Output the [x, y] coordinate of the center of the cell containing the given text.  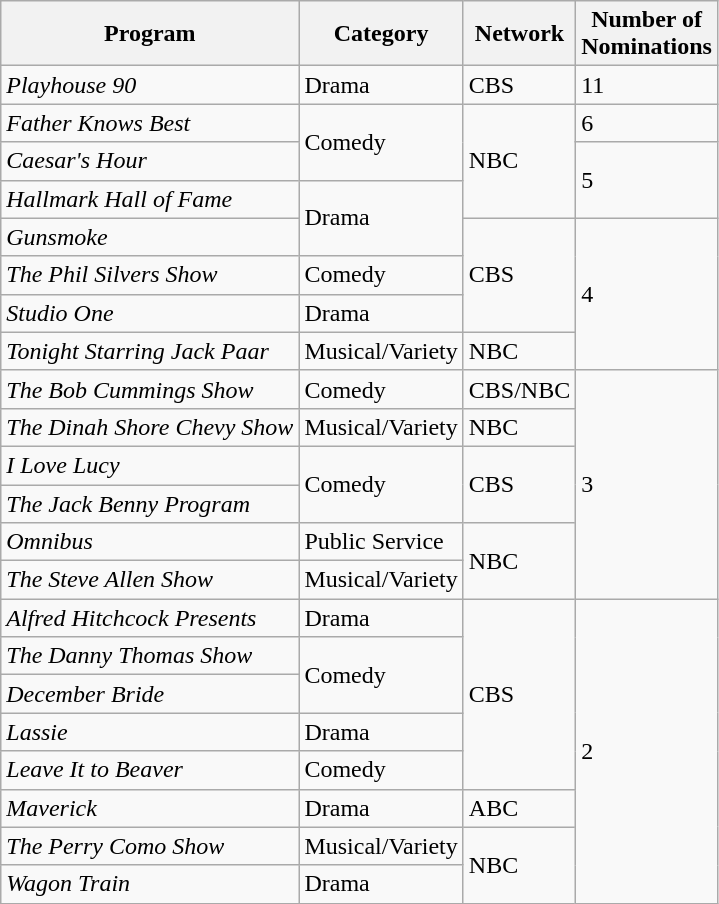
Leave It to Beaver [150, 770]
11 [647, 85]
The Bob Cummings Show [150, 389]
The Perry Como Show [150, 846]
2 [647, 751]
The Steve Allen Show [150, 580]
Public Service [381, 542]
Playhouse 90 [150, 85]
The Jack Benny Program [150, 503]
5 [647, 180]
6 [647, 123]
Maverick [150, 808]
CBS/NBC [519, 389]
Alfred Hitchcock Presents [150, 618]
December Bride [150, 694]
Tonight Starring Jack Paar [150, 351]
Father Knows Best [150, 123]
Omnibus [150, 542]
The Dinah Shore Chevy Show [150, 427]
The Danny Thomas Show [150, 656]
Program [150, 34]
Studio One [150, 313]
Number ofNominations [647, 34]
Category [381, 34]
Hallmark Hall of Fame [150, 199]
Network [519, 34]
The Phil Silvers Show [150, 275]
I Love Lucy [150, 465]
Gunsmoke [150, 237]
Caesar's Hour [150, 161]
Wagon Train [150, 884]
3 [647, 484]
4 [647, 294]
Lassie [150, 732]
ABC [519, 808]
